Pinpoint the cell where the given text exists, returning its [x, y] midpoint coordinate. 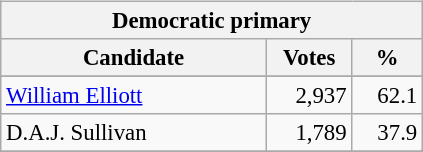
37.9 [388, 133]
1,789 [309, 133]
Democratic primary [212, 21]
D.A.J. Sullivan [134, 133]
William Elliott [134, 96]
% [388, 58]
Votes [309, 58]
62.1 [388, 96]
Candidate [134, 58]
2,937 [309, 96]
